Find where the given text appears and provide that cell's center as (X, Y) coordinate. 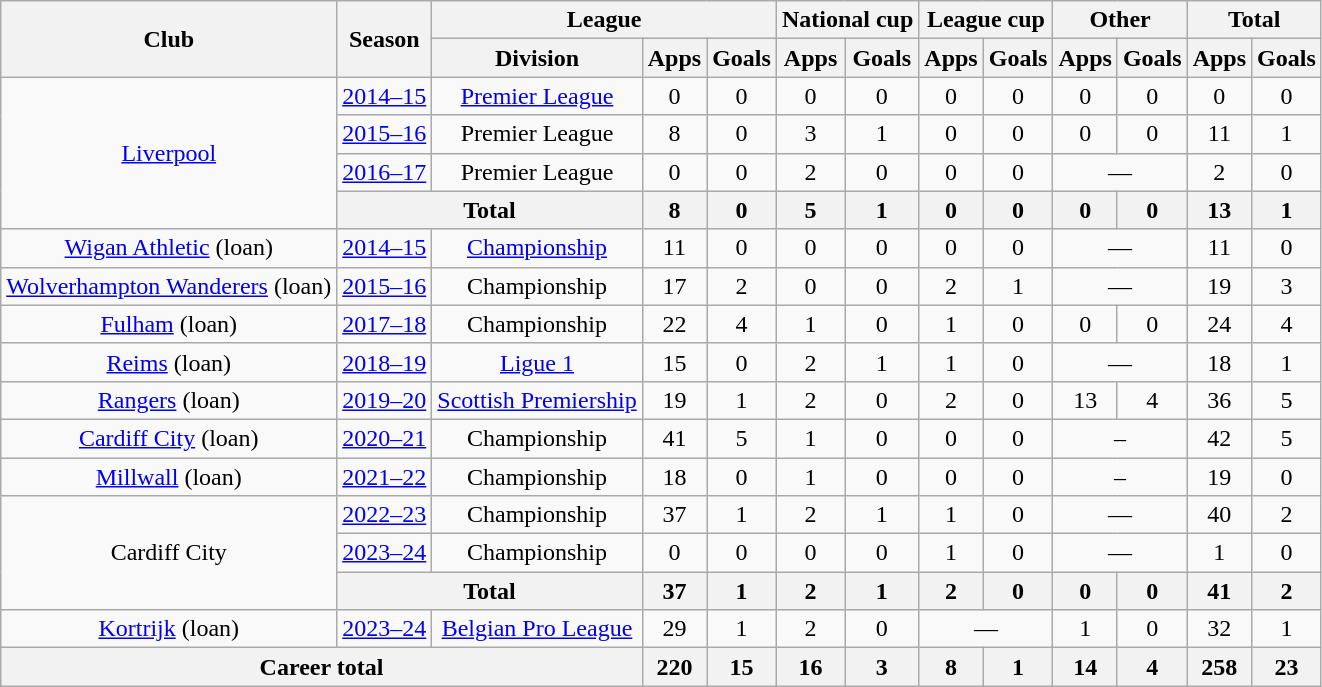
Liverpool (169, 153)
Ligue 1 (537, 362)
220 (674, 667)
2017–18 (384, 324)
22 (674, 324)
Belgian Pro League (537, 629)
Other (1120, 20)
Career total (322, 667)
2016–17 (384, 172)
Rangers (loan) (169, 400)
32 (1219, 629)
Season (384, 39)
2019–20 (384, 400)
Club (169, 39)
40 (1219, 515)
Scottish Premiership (537, 400)
42 (1219, 438)
29 (674, 629)
Wigan Athletic (loan) (169, 248)
League cup (986, 20)
17 (674, 286)
League (604, 20)
Reims (loan) (169, 362)
258 (1219, 667)
Fulham (loan) (169, 324)
14 (1085, 667)
Cardiff City (169, 553)
36 (1219, 400)
2021–22 (384, 477)
2020–21 (384, 438)
Kortrijk (loan) (169, 629)
23 (1287, 667)
Cardiff City (loan) (169, 438)
Millwall (loan) (169, 477)
16 (810, 667)
National cup (847, 20)
24 (1219, 324)
Division (537, 58)
2022–23 (384, 515)
Wolverhampton Wanderers (loan) (169, 286)
2018–19 (384, 362)
